Detect which cell encompasses the target text, then output its (x, y) center coordinate. 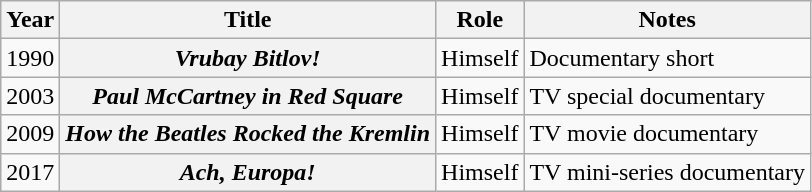
TV special documentary (668, 96)
2017 (30, 172)
1990 (30, 58)
Title (248, 20)
Paul McCartney in Red Square (248, 96)
Role (480, 20)
2009 (30, 134)
TV mini-series documentary (668, 172)
How the Beatles Rocked the Kremlin (248, 134)
Year (30, 20)
Ach, Europa! (248, 172)
Notes (668, 20)
TV movie documentary (668, 134)
Vrubay Bitlov! (248, 58)
Documentary short (668, 58)
2003 (30, 96)
